Extract the [X, Y] coordinate from the center of the cell holding the provided text.  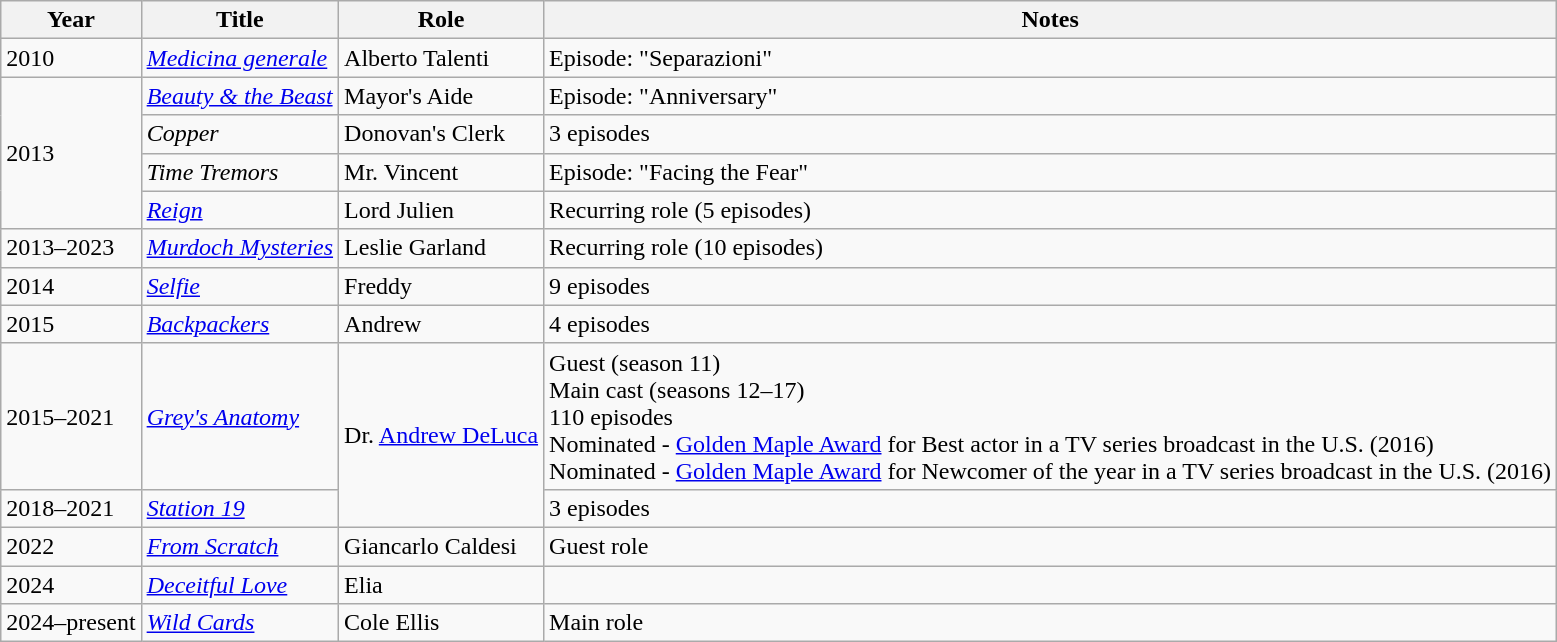
Copper [240, 134]
4 episodes [1050, 324]
2024 [71, 585]
Episode: "Anniversary" [1050, 96]
2018–2021 [71, 508]
2013–2023 [71, 248]
Lord Julien [442, 210]
Time Tremors [240, 172]
Elia [442, 585]
Mr. Vincent [442, 172]
Main role [1050, 623]
Recurring role (5 episodes) [1050, 210]
2015 [71, 324]
Title [240, 20]
2024–present [71, 623]
Mayor's Aide [442, 96]
Andrew [442, 324]
Giancarlo Caldesi [442, 546]
Guest role [1050, 546]
Episode: "Separazioni" [1050, 58]
Episode: "Facing the Fear" [1050, 172]
From Scratch [240, 546]
Reign [240, 210]
Beauty & the Beast [240, 96]
Notes [1050, 20]
Deceitful Love [240, 585]
Alberto Talenti [442, 58]
Leslie Garland [442, 248]
Cole Ellis [442, 623]
Grey's Anatomy [240, 416]
Role [442, 20]
Donovan's Clerk [442, 134]
2010 [71, 58]
Station 19 [240, 508]
Backpackers [240, 324]
9 episodes [1050, 286]
Year [71, 20]
Selfie [240, 286]
Medicina generale [240, 58]
Freddy [442, 286]
2013 [71, 153]
Wild Cards [240, 623]
2014 [71, 286]
Recurring role (10 episodes) [1050, 248]
Dr. Andrew DeLuca [442, 435]
Murdoch Mysteries [240, 248]
2015–2021 [71, 416]
2022 [71, 546]
